Find where the given text appears and provide that cell's center as (x, y) coordinate. 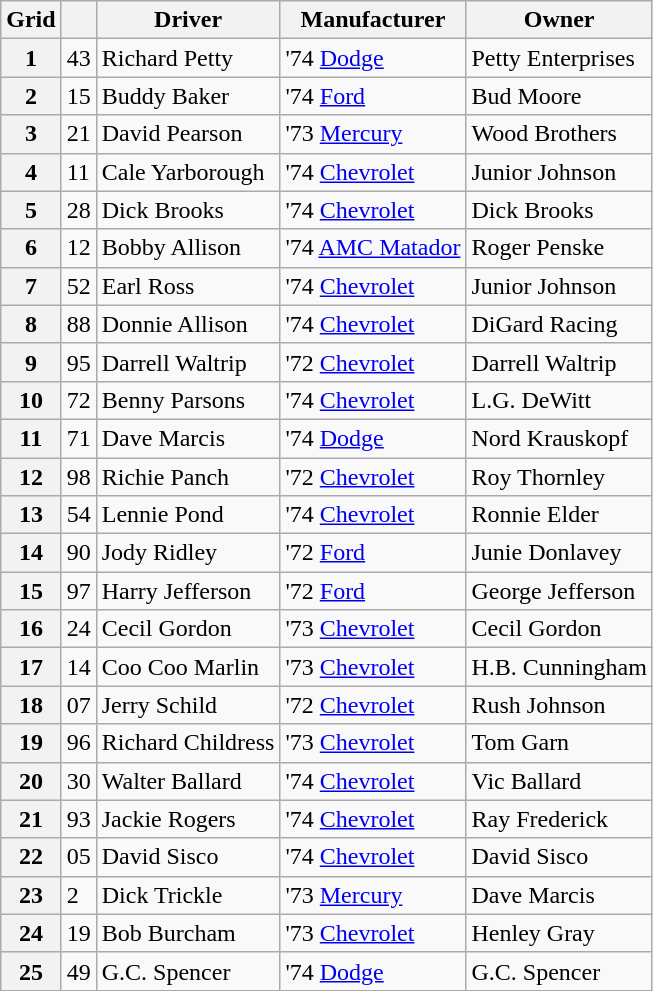
Driver (188, 20)
Nord Krauskopf (559, 438)
Ray Frederick (559, 819)
20 (31, 781)
Bob Burcham (188, 933)
Donnie Allison (188, 324)
52 (78, 286)
10 (31, 400)
16 (31, 629)
H.B. Cunningham (559, 667)
17 (31, 667)
71 (78, 438)
43 (78, 58)
Buddy Baker (188, 96)
David Pearson (188, 134)
6 (31, 248)
Harry Jefferson (188, 591)
'74 Ford (373, 96)
98 (78, 477)
Earl Ross (188, 286)
18 (31, 705)
97 (78, 591)
Jackie Rogers (188, 819)
Junie Donlavey (559, 553)
72 (78, 400)
Grid (31, 20)
23 (31, 895)
Bobby Allison (188, 248)
90 (78, 553)
7 (31, 286)
95 (78, 362)
L.G. DeWitt (559, 400)
49 (78, 971)
13 (31, 515)
Bud Moore (559, 96)
Richard Petty (188, 58)
Vic Ballard (559, 781)
Coo Coo Marlin (188, 667)
22 (31, 857)
07 (78, 705)
30 (78, 781)
Roger Penske (559, 248)
Roy Thornley (559, 477)
Wood Brothers (559, 134)
Cale Yarborough (188, 172)
28 (78, 210)
Rush Johnson (559, 705)
54 (78, 515)
'74 AMC Matador (373, 248)
96 (78, 743)
88 (78, 324)
Lennie Pond (188, 515)
Richard Childress (188, 743)
Petty Enterprises (559, 58)
DiGard Racing (559, 324)
25 (31, 971)
Owner (559, 20)
8 (31, 324)
9 (31, 362)
Benny Parsons (188, 400)
Jody Ridley (188, 553)
Richie Panch (188, 477)
4 (31, 172)
Manufacturer (373, 20)
Henley Gray (559, 933)
3 (31, 134)
05 (78, 857)
Dick Trickle (188, 895)
George Jefferson (559, 591)
Ronnie Elder (559, 515)
Jerry Schild (188, 705)
Walter Ballard (188, 781)
93 (78, 819)
1 (31, 58)
5 (31, 210)
Tom Garn (559, 743)
